Provide the [x, y] coordinate of the cell's center where the given text is located.  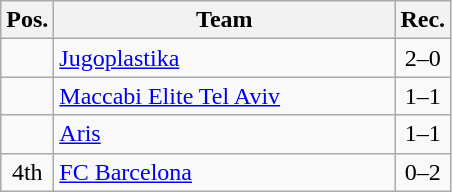
4th [28, 172]
Aris [224, 134]
Team [224, 20]
Pos. [28, 20]
Rec. [423, 20]
2–0 [423, 58]
Maccabi Elite Tel Aviv [224, 96]
0–2 [423, 172]
Jugoplastika [224, 58]
FC Barcelona [224, 172]
